Return the [x, y] coordinate for the center point of the cell that contains the specified text.  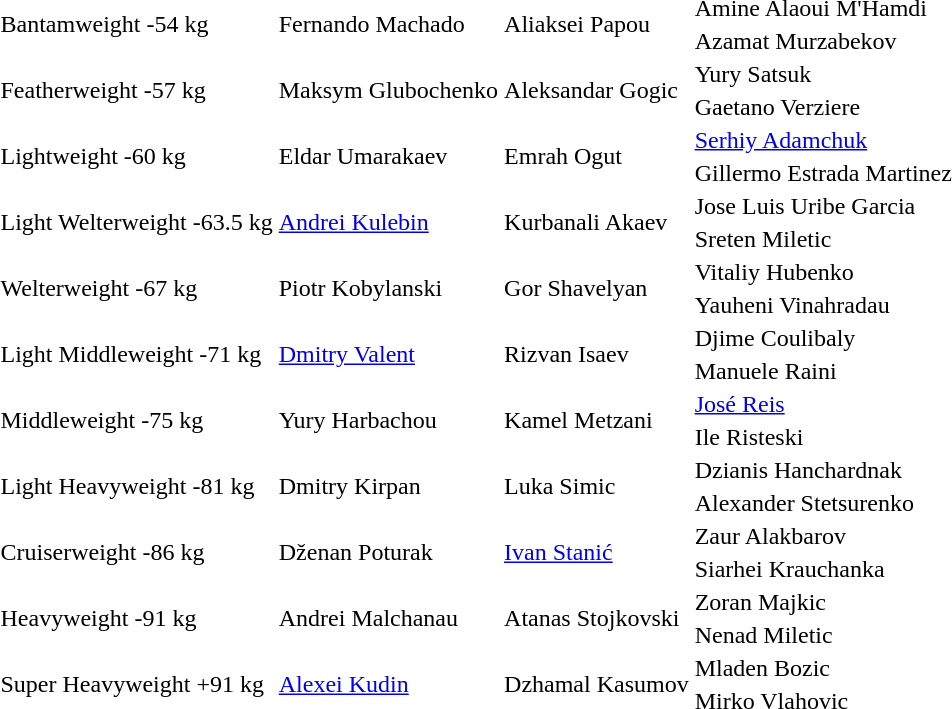
Kurbanali Akaev [597, 222]
Atanas Stojkovski [597, 618]
Dmitry Kirpan [388, 486]
Dmitry Valent [388, 354]
Eldar Umarakaev [388, 156]
Kamel Metzani [597, 420]
Aleksandar Gogic [597, 90]
Rizvan Isaev [597, 354]
Ivan Stanić [597, 552]
Andrei Kulebin [388, 222]
Dženan Poturak [388, 552]
Maksym Glubochenko [388, 90]
Luka Simic [597, 486]
Gor Shavelyan [597, 288]
Piotr Kobylanski [388, 288]
Andrei Malchanau [388, 618]
Yury Harbachou [388, 420]
Emrah Ogut [597, 156]
